Search for the cell housing the specified text and yield its [X, Y] center coordinate. 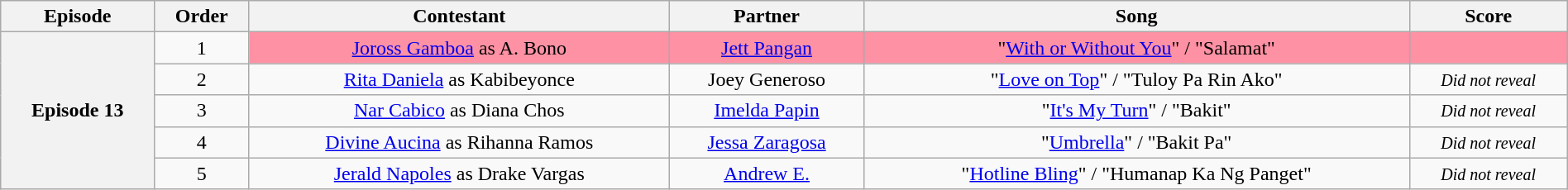
3 [202, 111]
5 [202, 173]
Divine Aucina as Rihanna Ramos [460, 142]
1 [202, 48]
Episode [78, 17]
"It's My Turn" / "Bakit" [1136, 111]
Rita Daniela as Kabibeyonce [460, 79]
"Umbrella" / "Bakit Pa" [1136, 142]
Jett Pangan [767, 48]
"Hotline Bling" / "Humanap Ka Ng Panget" [1136, 173]
4 [202, 142]
2 [202, 79]
"Love on Top" / "Tuloy Pa Rin Ako" [1136, 79]
Song [1136, 17]
"With or Without You" / "Salamat" [1136, 48]
Score [1489, 17]
Partner [767, 17]
Imelda Papin [767, 111]
Contestant [460, 17]
Joross Gamboa as A. Bono [460, 48]
Jerald Napoles as Drake Vargas [460, 173]
Order [202, 17]
Nar Cabico as Diana Chos [460, 111]
Episode 13 [78, 111]
Jessa Zaragosa [767, 142]
Andrew E. [767, 173]
Joey Generoso [767, 79]
